Scan for the cell matching the given text and deliver its [X, Y] coordinate at center. 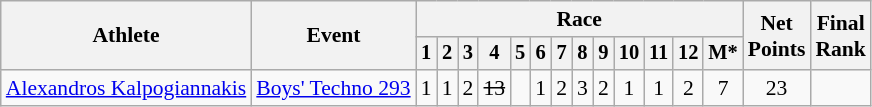
8 [582, 54]
Athlete [126, 36]
23 [777, 88]
Final Rank [840, 36]
12 [688, 54]
13 [494, 88]
10 [629, 54]
5 [520, 54]
6 [540, 54]
Alexandros Kalpogiannakis [126, 88]
4 [494, 54]
NetPoints [777, 36]
M* [722, 54]
11 [658, 54]
Race [580, 19]
9 [604, 54]
Event [333, 36]
Boys' Techno 293 [333, 88]
